Determine the [x, y] coordinate at the center of the cell enclosing the given text.  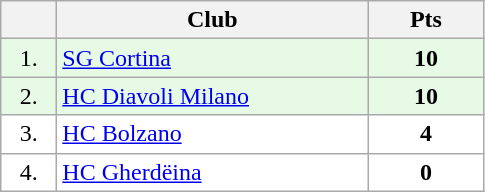
0 [426, 172]
HC Bolzano [212, 134]
4 [426, 134]
HC Gherdëina [212, 172]
Pts [426, 20]
3. [29, 134]
2. [29, 96]
HC Diavoli Milano [212, 96]
1. [29, 58]
Club [212, 20]
4. [29, 172]
SG Cortina [212, 58]
